Determine the (x, y) coordinate at the center of the cell enclosing the given text.  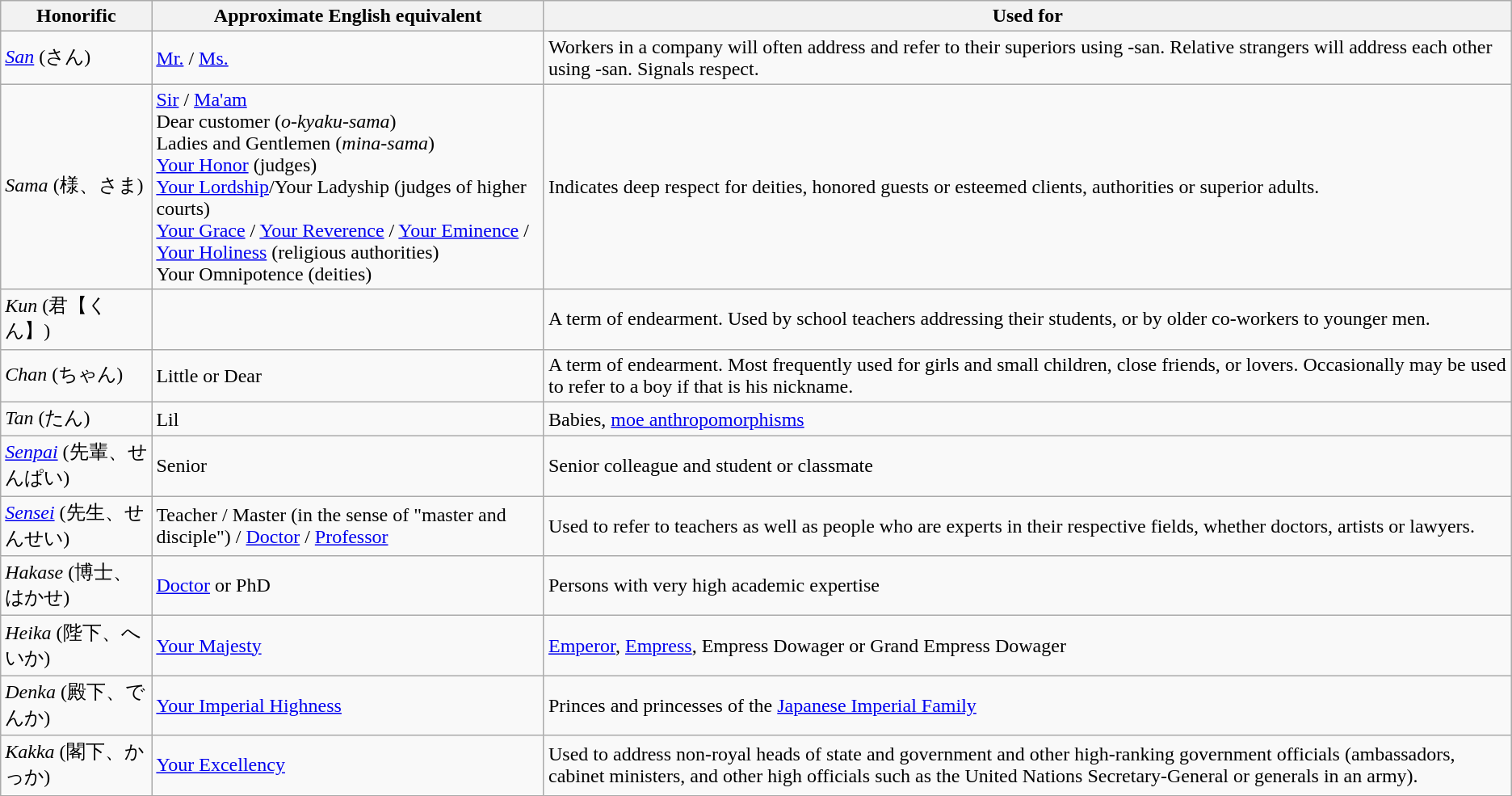
Senpai (先輩、せんぱい) (76, 466)
Honorific (76, 16)
Heika (陛下、へいか) (76, 646)
Doctor or PhD (348, 586)
San (さん) (76, 58)
A term of endearment. Used by school teachers addressing their students, or by older co-workers to younger men. (1027, 319)
Your Excellency (348, 765)
Hakase (博士、はかせ) (76, 586)
Tan (たん) (76, 419)
Indicates deep respect for deities, honored guests or esteemed clients, authorities or superior adults. (1027, 187)
Lil (348, 419)
Babies, moe anthropomorphisms (1027, 419)
Senior (348, 466)
Used for (1027, 16)
Little or Dear (348, 375)
Kakka (閣下、かっか) (76, 765)
Princes and princesses of the Japanese Imperial Family (1027, 705)
Your Imperial Highness (348, 705)
Sama (様、さま) (76, 187)
Teacher / Master (in the sense of "master and disciple") / Doctor / Professor (348, 526)
Approximate English equivalent (348, 16)
Emperor, Empress, Empress Dowager or Grand Empress Dowager (1027, 646)
Chan (ちゃん) (76, 375)
Your Majesty (348, 646)
Denka (殿下、でんか) (76, 705)
Senior colleague and student or classmate (1027, 466)
Used to refer to teachers as well as people who are experts in their respective fields, whether doctors, artists or lawyers. (1027, 526)
Persons with very high academic expertise (1027, 586)
Mr. / Ms. (348, 58)
Kun (君【くん】) (76, 319)
Sensei (先生、せんせい) (76, 526)
